Extract the (X, Y) coordinate from the center of the cell holding the provided text.  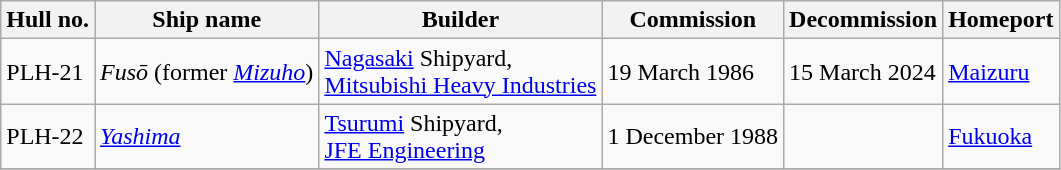
Tsurumi Shipyard, JFE Engineering (460, 136)
Fukuoka (1001, 136)
19 March 1986 (693, 72)
Yashima (207, 136)
Homeport (1001, 20)
PLH-21 (48, 72)
Decommission (864, 20)
Maizuru (1001, 72)
PLH-22 (48, 136)
Builder (460, 20)
1 December 1988 (693, 136)
Nagasaki Shipyard, Mitsubishi Heavy Industries (460, 72)
Fusō (former Mizuho) (207, 72)
Commission (693, 20)
15 March 2024 (864, 72)
Ship name (207, 20)
Hull no. (48, 20)
